Capture the cell that displays the provided text and extract its (X, Y) central coordinate. 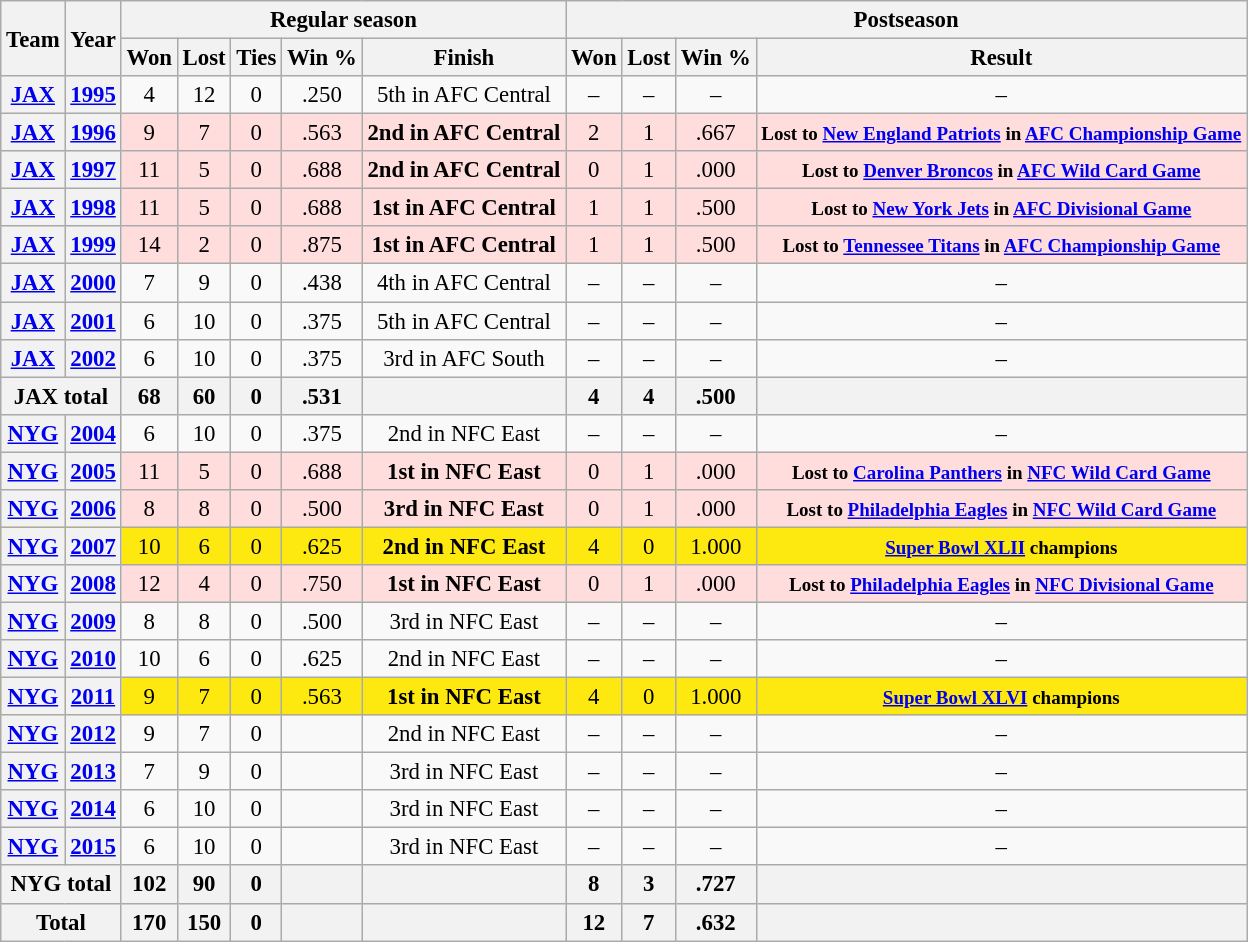
3rd in AFC South (464, 358)
2004 (93, 433)
JAX total (61, 396)
Lost to New England Patriots in AFC Championship Game (1002, 133)
Result (1002, 58)
2000 (93, 283)
Regular season (344, 20)
2001 (93, 321)
2015 (93, 847)
170 (149, 922)
1995 (93, 95)
1999 (93, 245)
1996 (93, 133)
2006 (93, 509)
2005 (93, 471)
.727 (716, 885)
Lost to Denver Broncos in AFC Wild Card Game (1002, 170)
102 (149, 885)
150 (204, 922)
.438 (322, 283)
Super Bowl XLII champions (1002, 546)
1997 (93, 170)
2002 (93, 358)
.667 (716, 133)
Finish (464, 58)
3 (649, 885)
2008 (93, 584)
.632 (716, 922)
2011 (93, 697)
Lost to New York Jets in AFC Divisional Game (1002, 208)
90 (204, 885)
2012 (93, 734)
Lost to Philadelphia Eagles in NFC Divisional Game (1002, 584)
60 (204, 396)
.875 (322, 245)
.750 (322, 584)
.250 (322, 95)
Lost to Philadelphia Eagles in NFC Wild Card Game (1002, 509)
2009 (93, 621)
Postseason (906, 20)
Super Bowl XLVI champions (1002, 697)
2014 (93, 809)
Lost to Tennessee Titans in AFC Championship Game (1002, 245)
Lost to Carolina Panthers in NFC Wild Card Game (1002, 471)
14 (149, 245)
.531 (322, 396)
Team (33, 38)
68 (149, 396)
2010 (93, 659)
2007 (93, 546)
NYG total (61, 885)
Ties (256, 58)
4th in AFC Central (464, 283)
2013 (93, 772)
1998 (93, 208)
Total (61, 922)
Year (93, 38)
